From the cell containing the given text, extract its center point as [x, y] coordinate. 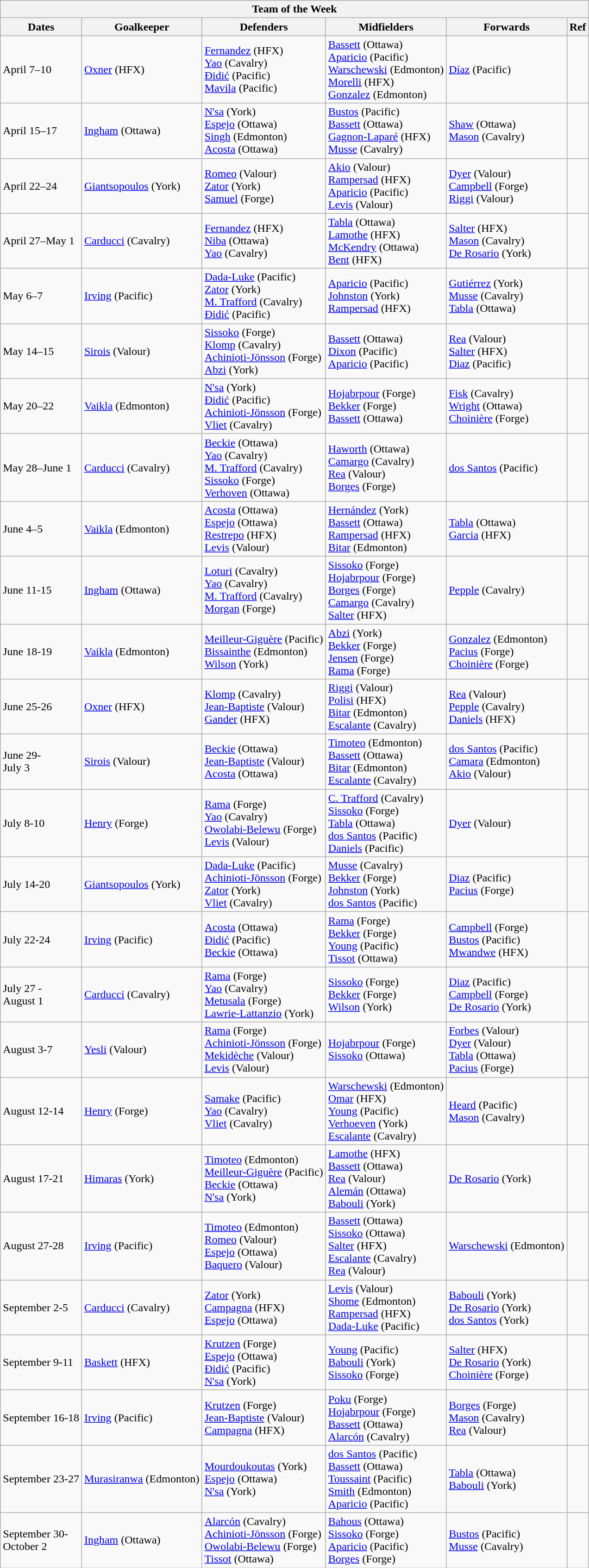
June 18-19 [41, 651]
Lamothe (HFX) Bassett (Ottawa) Rea (Valour) Alemán (Ottawa) Babouli (York) [386, 1178]
Yesli (Valour) [142, 1049]
May 20–22 [41, 406]
Meilleur-Giguère (Pacific) Bissainthe (Edmonton) Wilson (York) [264, 651]
September 30-October 2 [41, 1540]
Fisk (Cavalry) Wright (Ottawa) Choinière (Forge) [507, 406]
Pepple (Cavalry) [507, 590]
May 14–15 [41, 351]
Alarcón (Cavalry) Achinioti-Jönsson (Forge) Owolabi-Belewu (Forge) Tissot (Ottawa) [264, 1540]
Dada-Luke (Pacific) Achinioti-Jönsson (Forge) Zator (York) Vliet (Cavalry) [264, 885]
August 17-21 [41, 1178]
September 2-5 [41, 1308]
Klomp (Cavalry) Jean-Baptiste (Valour) Gander (HFX) [264, 707]
Heard (Pacific) Mason (Cavalry) [507, 1111]
April 27–May 1 [41, 241]
June 25-26 [41, 707]
Abzi (York) Bekker (Forge) Jensen (Forge) Rama (Forge) [386, 651]
Zator (York) Campagna (HFX) Espejo (Ottawa) [264, 1308]
July 27 -August 1 [41, 995]
dos Santos (Pacific) Bassett (Ottawa) Toussaint (Pacific) Smith (Edmonton) Aparicio (Pacific) [386, 1479]
Rea (Valour) Salter (HFX) Diaz (Pacific) [507, 351]
Baskett (HFX) [142, 1362]
Campbell (Forge) Bustos (Pacific) Mwandwe (HFX) [507, 939]
Riggi (Valour) Polisi (HFX) Bitar (Edmonton) Escalante (Cavalry) [386, 707]
Dates [41, 27]
Timoteo (Edmonton) Bassett (Ottawa) Bitar (Edmonton) Escalante (Cavalry) [386, 762]
Acosta (Ottawa) Espejo (Ottawa) Restrepo (HFX) Levis (Valour) [264, 528]
Tabla (Ottawa) Garcia (HFX) [507, 528]
Musse (Cavalry) Bekker (Forge) Johnston (York) dos Santos (Pacific) [386, 885]
Rama (Forge) Yao (Cavalry) Metusala (Forge) Lawrie-Lattanzio (York) [264, 995]
N'sa (York) Đidić (Pacific) Achinioti-Jönsson (Forge) Vliet (Cavalry) [264, 406]
July 22-24 [41, 939]
Defenders [264, 27]
Acosta (Ottawa) Đidić (Pacific) Beckie (Ottawa) [264, 939]
Mourdoukoutas (York) Espejo (Ottawa) N'sa (York) [264, 1479]
Diaz (Pacific) Pacius (Forge) [507, 885]
September 23-27 [41, 1479]
Timoteo (Edmonton) Romeo (Valour) Espejo (Ottawa) Baquero (Valour) [264, 1246]
Akio (Valour) Rampersad (HFX) Aparicio (Pacific) Levis (Valour) [386, 186]
Haworth (Ottawa) Camargo (Cavalry) Rea (Valour) Borges (Forge) [386, 467]
Rama (Forge) Yao (Cavalry) Owolabi-Belewu (Forge) Levis (Valour) [264, 823]
Poku (Forge) Hojabrpour (Forge) Bassett (Ottawa) Alarcón (Cavalry) [386, 1418]
Bustos (Pacific) Bassett (Ottawa) Gagnon-Laparé (HFX) Musse (Cavalry) [386, 130]
Bassett (Ottawa) Aparicio (Pacific) Warschewski (Edmonton) Morelli (HFX) Gonzalez (Edmonton) [386, 69]
Midfielders [386, 27]
July 14-20 [41, 885]
Salter (HFX) Mason (Cavalry) De Rosario (York) [507, 241]
May 6–7 [41, 296]
Levis (Valour) Shome (Edmonton) Rampersad (HFX) Dada-Luke (Pacific) [386, 1308]
Diaz (Pacific) Campbell (Forge) De Rosario (York) [507, 995]
Hojabrpour (Forge) Sissoko (Ottawa) [386, 1049]
De Rosario (York) [507, 1178]
August 12-14 [41, 1111]
C. Trafford (Cavalry) Sissoko (Forge) Tabla (Ottawa) dos Santos (Pacific) Daniels (Pacific) [386, 823]
Tabla (Ottawa) Lamothe (HFX) McKendry (Ottawa) Bent (HFX) [386, 241]
dos Santos (Pacific) Camara (Edmonton) Akio (Valour) [507, 762]
Murasiranwa (Edmonton) [142, 1479]
July 8-10 [41, 823]
Beckie (Ottawa) Yao (Cavalry) M. Trafford (Cavalry) Sissoko (Forge) Verhoven (Ottawa) [264, 467]
Sissoko (Forge) Klomp (Cavalry) Achinioti-Jönsson (Forge) Abzi (York) [264, 351]
Borges (Forge) Mason (Cavalry) Rea (Valour) [507, 1418]
Hojabrpour (Forge) Bekker (Forge) Bassett (Ottawa) [386, 406]
Forbes (Valour) Dyer (Valour) Tabla (Ottawa) Pacius (Forge) [507, 1049]
Young (Pacific) Babouli (York) Sissoko (Forge) [386, 1362]
dos Santos (Pacific) [507, 467]
June 4–5 [41, 528]
Loturi (Cavalry) Yao (Cavalry) M. Trafford (Cavalry) Morgan (Forge) [264, 590]
Dada-Luke (Pacific) Zator (York) M. Trafford (Cavalry) Đidić (Pacific) [264, 296]
Krutzen (Forge) Espejo (Ottawa) Đidić (Pacific) N'sa (York) [264, 1362]
Timoteo (Edmonton) Meilleur-Giguère (Pacific) Beckie (Ottawa) N'sa (York) [264, 1178]
Aparicio (Pacific) Johnston (York) Rampersad (HFX) [386, 296]
September 16-18 [41, 1418]
Shaw (Ottawa) Mason (Cavalry) [507, 130]
April 7–10 [41, 69]
Fernandez (HFX) Niba (Ottawa) Yao (Cavalry) [264, 241]
Beckie (Ottawa) Jean-Baptiste (Valour) Acosta (Ottawa) [264, 762]
Forwards [507, 27]
Bustos (Pacific) Musse (Cavalry) [507, 1540]
Rea (Valour) Pepple (Cavalry) Daniels (HFX) [507, 707]
June 29-July 3 [41, 762]
Krutzen (Forge) Jean-Baptiste (Valour) Campagna (HFX) [264, 1418]
Ref [578, 27]
Gonzalez (Edmonton) Pacius (Forge) Choinière (Forge) [507, 651]
Romeo (Valour) Zator (York) Samuel (Forge) [264, 186]
August 3-7 [41, 1049]
September 9-11 [41, 1362]
Samake (Pacific) Yao (Cavalry) Vliet (Cavalry) [264, 1111]
Dyer (Valour) Campbell (Forge) Riggi (Valour) [507, 186]
Gutiérrez (York) Musse (Cavalry) Tabla (Ottawa) [507, 296]
N'sa (York) Espejo (Ottawa) Singh (Edmonton) Acosta (Ottawa) [264, 130]
Team of the Week [294, 9]
May 28–June 1 [41, 467]
Warschewski (Edmonton) [507, 1246]
June 11-15 [41, 590]
Babouli (York) De Rosario (York) dos Santos (York) [507, 1308]
Rama (Forge) Achinioti-Jönsson (Forge) Mekidèche (Valour) Levis (Valour) [264, 1049]
Himaras (York) [142, 1178]
Tabla (Ottawa) Babouli (York) [507, 1479]
August 27-28 [41, 1246]
Sissoko (Forge) Hojabrpour (Forge) Borges (Forge) Camargo (Cavalry) Salter (HFX) [386, 590]
Sissoko (Forge) Bekker (Forge) Wilson (York) [386, 995]
Rama (Forge) Bekker (Forge) Young (Pacific) Tissot (Ottawa) [386, 939]
Goalkeeper [142, 27]
Warschewski (Edmonton) Omar (HFX) Young (Pacific) Verhoeven (York) Escalante (Cavalry) [386, 1111]
Bassett (Ottawa) Sissoko (Ottawa) Salter (HFX) Escalante (Cavalry) Rea (Valour) [386, 1246]
April 15–17 [41, 130]
Dyer (Valour) [507, 823]
Fernandez (HFX) Yao (Cavalry) Đidić (Pacific) Mavila (Pacific) [264, 69]
Bahous (Ottawa) Sissoko (Forge) Aparicio (Pacific) Borges (Forge) [386, 1540]
April 22–24 [41, 186]
Bassett (Ottawa) Dixon (Pacific) Aparicio (Pacific) [386, 351]
Díaz (Pacific) [507, 69]
Hernández (York) Bassett (Ottawa) Rampersad (HFX) Bitar (Edmonton) [386, 528]
Salter (HFX) De Rosario (York) Choinière (Forge) [507, 1362]
